Find where the given text appears and provide that cell's center as [x, y] coordinate. 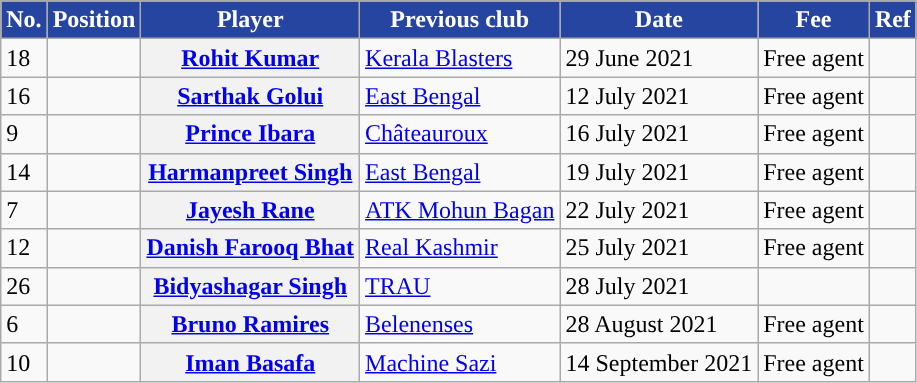
18 [24, 58]
Real Kashmir [460, 248]
Ref [892, 20]
Châteauroux [460, 134]
Bruno Ramires [250, 324]
Player [250, 20]
25 July 2021 [659, 248]
Iman Basafa [250, 362]
12 July 2021 [659, 96]
29 June 2021 [659, 58]
ATK Mohun Bagan [460, 210]
28 July 2021 [659, 286]
Previous club [460, 20]
Bidyashagar Singh [250, 286]
TRAU [460, 286]
Fee [814, 20]
Jayesh Rane [250, 210]
7 [24, 210]
6 [24, 324]
19 July 2021 [659, 172]
Machine Sazi [460, 362]
Position [94, 20]
No. [24, 20]
10 [24, 362]
14 September 2021 [659, 362]
Belenenses [460, 324]
14 [24, 172]
16 [24, 96]
28 August 2021 [659, 324]
12 [24, 248]
26 [24, 286]
9 [24, 134]
Date [659, 20]
Rohit Kumar [250, 58]
Sarthak Golui [250, 96]
Danish Farooq Bhat [250, 248]
Kerala Blasters [460, 58]
Harmanpreet Singh [250, 172]
16 July 2021 [659, 134]
Prince Ibara [250, 134]
22 July 2021 [659, 210]
